Determine the [x, y] coordinate at the center of the cell enclosing the given text.  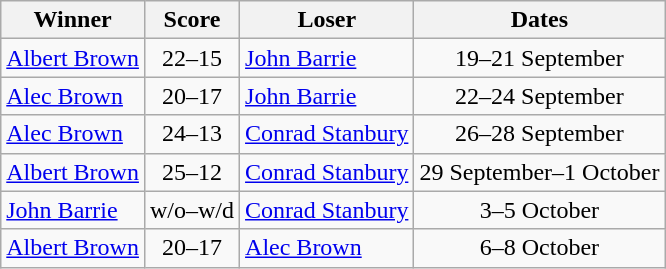
w/o–w/d [192, 210]
Winner [73, 20]
29 September–1 October [540, 172]
19–21 September [540, 58]
26–28 September [540, 134]
Dates [540, 20]
Score [192, 20]
25–12 [192, 172]
6–8 October [540, 248]
22–15 [192, 58]
Loser [327, 20]
22–24 September [540, 96]
3–5 October [540, 210]
24–13 [192, 134]
